Pinpoint the cell where the given text exists, returning its (X, Y) midpoint coordinate. 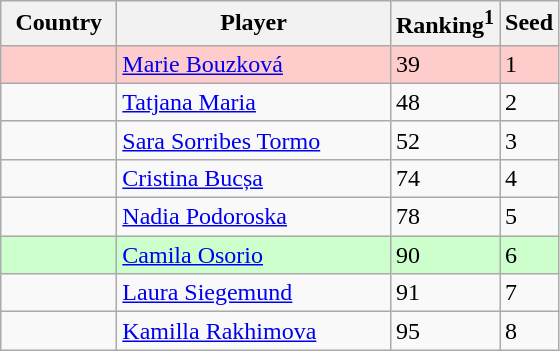
78 (444, 217)
52 (444, 140)
90 (444, 255)
48 (444, 102)
Nadia Podoroska (254, 217)
Tatjana Maria (254, 102)
8 (530, 331)
6 (530, 255)
Player (254, 24)
95 (444, 331)
5 (530, 217)
Sara Sorribes Tormo (254, 140)
39 (444, 64)
1 (530, 64)
Marie Bouzková (254, 64)
Kamilla Rakhimova (254, 331)
Seed (530, 24)
Laura Siegemund (254, 293)
Ranking1 (444, 24)
Camila Osorio (254, 255)
2 (530, 102)
Cristina Bucșa (254, 178)
74 (444, 178)
4 (530, 178)
7 (530, 293)
3 (530, 140)
Country (59, 24)
91 (444, 293)
